Locate the cell with the specified text and output its (X, Y) center coordinate. 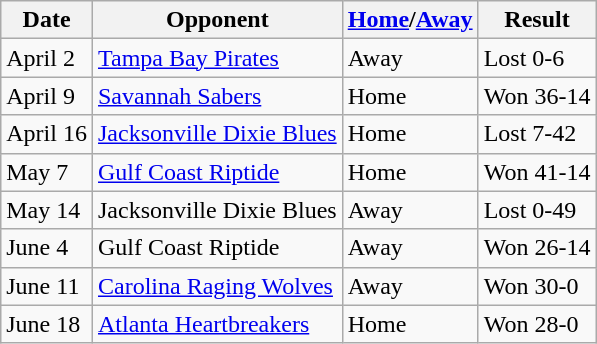
April 2 (47, 58)
Carolina Raging Wolves (217, 286)
Won 26-14 (537, 248)
Atlanta Heartbreakers (217, 324)
Date (47, 20)
Won 41-14 (537, 172)
Lost 7-42 (537, 134)
Opponent (217, 20)
Won 30-0 (537, 286)
April 16 (47, 134)
May 14 (47, 210)
Won 36-14 (537, 96)
June 18 (47, 324)
June 11 (47, 286)
June 4 (47, 248)
May 7 (47, 172)
April 9 (47, 96)
Savannah Sabers (217, 96)
Lost 0-49 (537, 210)
Tampa Bay Pirates (217, 58)
Lost 0-6 (537, 58)
Result (537, 20)
Won 28-0 (537, 324)
Home/Away (410, 20)
